Return the (X, Y) coordinate for the center point of the cell that contains the specified text.  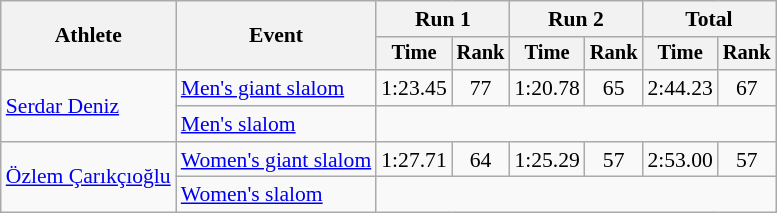
2:44.23 (680, 88)
2:53.00 (680, 160)
Event (276, 36)
67 (747, 88)
Run 2 (576, 19)
1:23.45 (414, 88)
Total (708, 19)
Women's giant slalom (276, 160)
Athlete (88, 36)
64 (481, 160)
77 (481, 88)
1:25.29 (546, 160)
Run 1 (442, 19)
1:20.78 (546, 88)
Men's giant slalom (276, 88)
Serdar Deniz (88, 106)
Özlem Çarıkçıoğlu (88, 178)
Men's slalom (276, 124)
65 (614, 88)
1:27.71 (414, 160)
Women's slalom (276, 195)
